Locate the cell with the specified text and output its [X, Y] center coordinate. 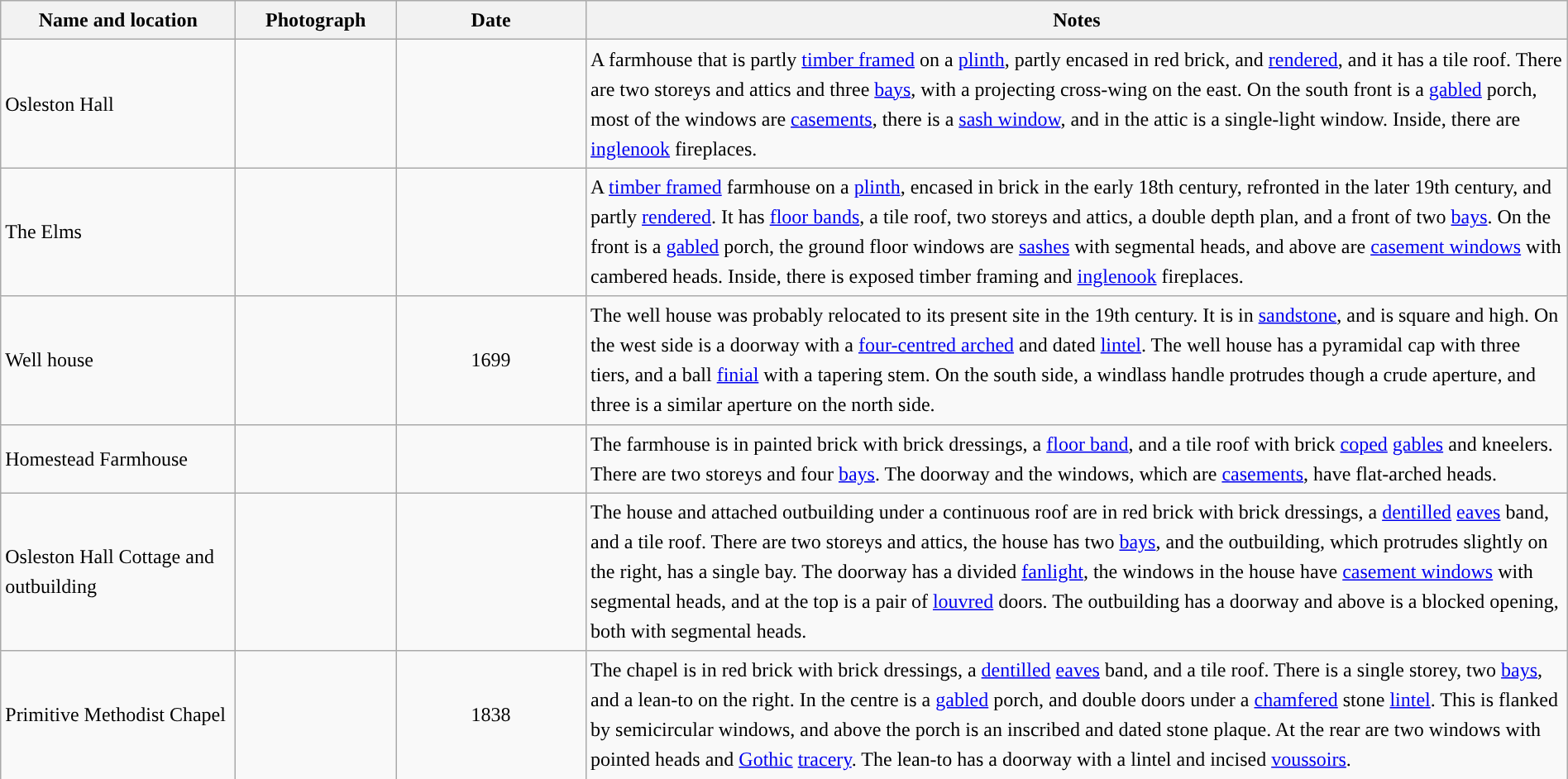
The Elms [118, 232]
Photograph [316, 20]
1699 [491, 361]
Name and location [118, 20]
Osleston Hall Cottage and outbuilding [118, 572]
Well house [118, 361]
Homestead Farmhouse [118, 458]
Primitive Methodist Chapel [118, 714]
Date [491, 20]
Notes [1077, 20]
1838 [491, 714]
Osleston Hall [118, 104]
